Capture the cell that displays the provided text and extract its (X, Y) central coordinate. 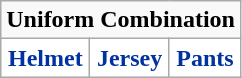
Pants (204, 58)
Helmet (46, 58)
Jersey (130, 58)
Uniform Combination (121, 20)
